Pinpoint the cell where the given text exists, returning its (x, y) midpoint coordinate. 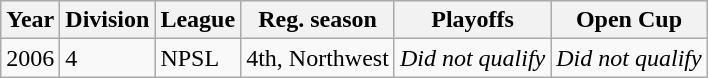
League (198, 20)
Open Cup (629, 20)
4 (108, 58)
Playoffs (472, 20)
Reg. season (318, 20)
2006 (30, 58)
NPSL (198, 58)
4th, Northwest (318, 58)
Division (108, 20)
Year (30, 20)
